Capture the cell that displays the provided text and extract its (x, y) central coordinate. 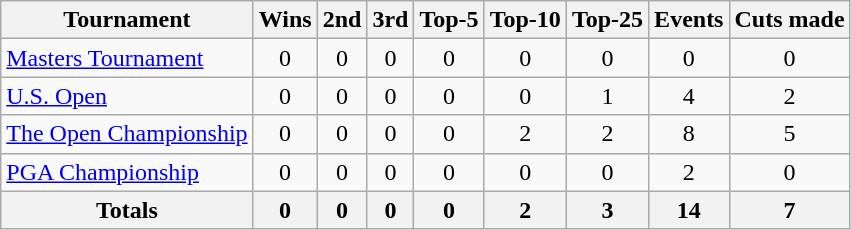
1 (607, 96)
Top-25 (607, 20)
Top-5 (449, 20)
Top-10 (525, 20)
4 (689, 96)
2nd (342, 20)
Tournament (127, 20)
5 (790, 134)
7 (790, 210)
3 (607, 210)
14 (689, 210)
8 (689, 134)
Totals (127, 210)
PGA Championship (127, 172)
Events (689, 20)
The Open Championship (127, 134)
U.S. Open (127, 96)
Masters Tournament (127, 58)
Wins (285, 20)
3rd (390, 20)
Cuts made (790, 20)
